Extract the (X, Y) coordinate from the center of the cell holding the provided text.  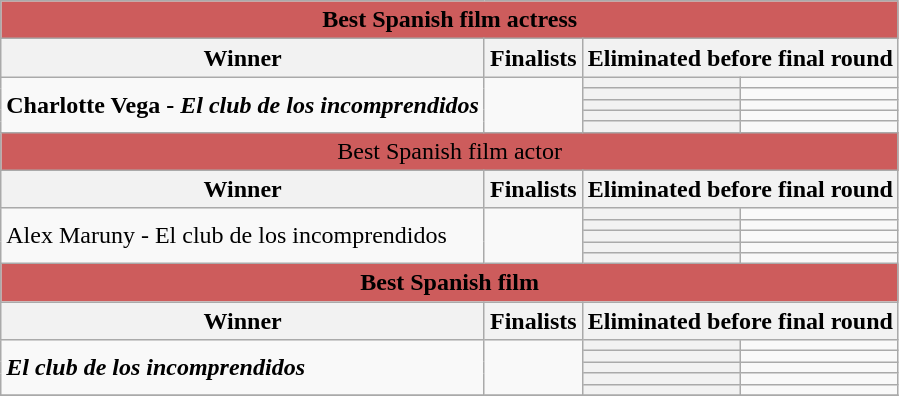
Alex Maruny - El club de los incomprendidos (243, 236)
Best Spanish film (450, 283)
Best Spanish film actor (450, 151)
Charlotte Vega - El club de los incomprendidos (243, 104)
El club de los incomprendidos (243, 368)
Best Spanish film actress (450, 20)
